Output the (X, Y) coordinate of the center of the cell containing the given text.  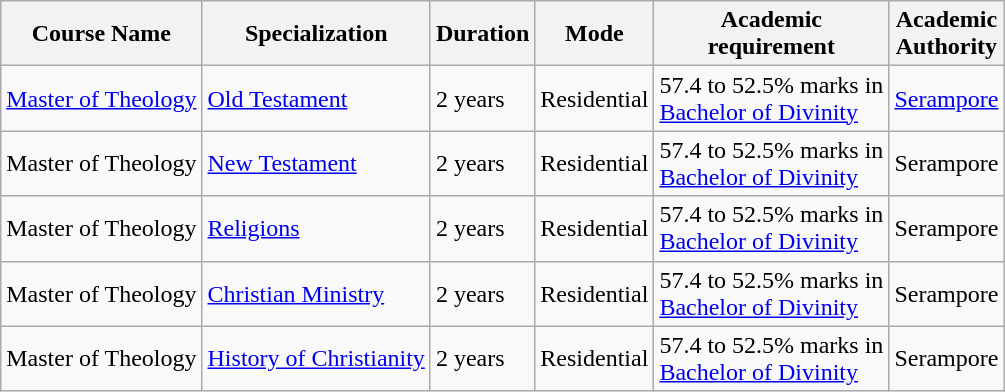
Old Testament (316, 98)
Duration (482, 34)
Course Name (102, 34)
Religions (316, 228)
Academic requirement (772, 34)
Specialization (316, 34)
History of Christianity (316, 358)
Mode (594, 34)
New Testament (316, 164)
Academic Authority (946, 34)
Christian Ministry (316, 294)
